Return (x, y) of the center of cell containing provided text 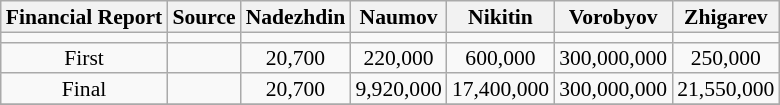
Source (204, 16)
Naumov (398, 16)
Financial Report (84, 16)
First (84, 58)
21,550,000 (726, 90)
Zhigarev (726, 16)
Nadezhdin (296, 16)
Nikitin (500, 16)
Vorobyov (613, 16)
Final (84, 90)
250,000 (726, 58)
9,920,000 (398, 90)
600,000 (500, 58)
17,400,000 (500, 90)
220,000 (398, 58)
